Return the (X, Y) coordinate for the center point of the cell that contains the specified text.  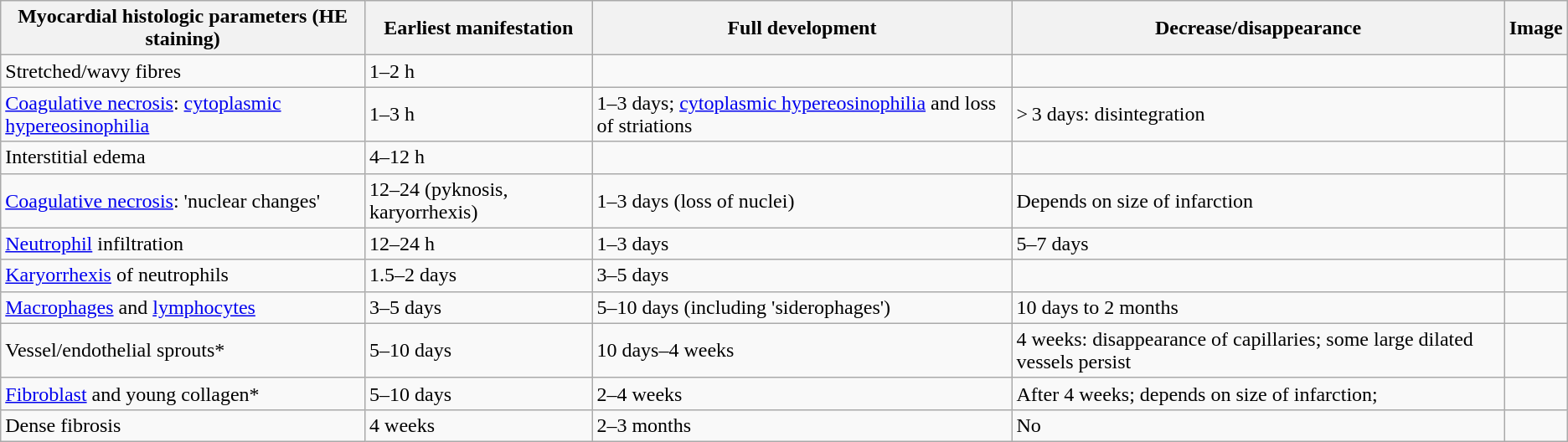
1–3 h (479, 114)
Image (1536, 28)
Fibroblast and young collagen* (183, 393)
4 weeks: disappearance of capillaries; some large dilated vessels persist (1258, 350)
Myocardial histologic parameters (HE staining) (183, 28)
Karyorrhexis of neutrophils (183, 275)
After 4 weeks; depends on size of infarction; (1258, 393)
1–3 days (802, 244)
Vessel/endothelial sprouts* (183, 350)
10 days to 2 months (1258, 307)
Coagulative necrosis: cytoplasmic hypereosinophilia (183, 114)
1–3 days; cytoplasmic hypereosinophilia and loss of striations (802, 114)
4–12 h (479, 157)
5–7 days (1258, 244)
1–2 h (479, 71)
Depends on size of infarction (1258, 201)
4 weeks (479, 425)
12–24 h (479, 244)
Earliest manifestation (479, 28)
Interstitial edema (183, 157)
Full development (802, 28)
1–3 days (loss of nuclei) (802, 201)
> 3 days: disintegration (1258, 114)
Coagulative necrosis: 'nuclear changes' (183, 201)
10 days–4 weeks (802, 350)
Decrease/disappearance (1258, 28)
Macrophages and lymphocytes (183, 307)
Stretched/wavy fibres (183, 71)
1.5–2 days (479, 275)
Neutrophil infiltration (183, 244)
Dense fibrosis (183, 425)
5–10 days (including 'siderophages') (802, 307)
No (1258, 425)
12–24 (pyknosis, karyorrhexis) (479, 201)
2–4 weeks (802, 393)
2–3 months (802, 425)
